Locate the cell with the specified text and output its (x, y) center coordinate. 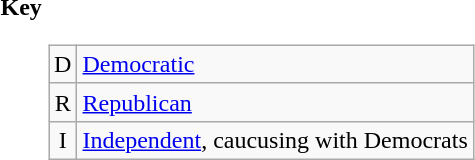
Independent, caucusing with Democrats (275, 140)
Democratic (275, 64)
Republican (275, 102)
I (63, 140)
D (63, 64)
R (63, 102)
